Return the (x, y) coordinate for the center point of the cell that contains the specified text.  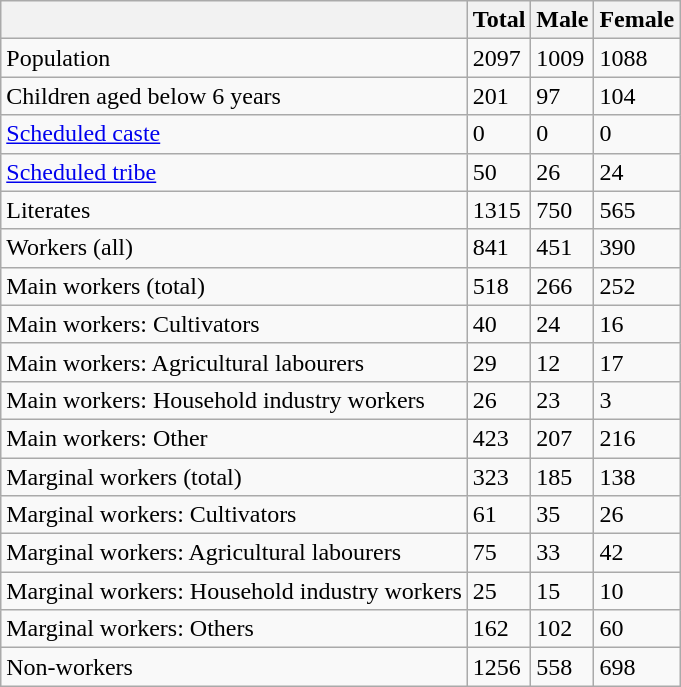
10 (637, 591)
558 (562, 667)
1009 (562, 58)
35 (562, 515)
323 (499, 477)
423 (499, 438)
Marginal workers: Household industry workers (234, 591)
138 (637, 477)
1088 (637, 58)
Workers (all) (234, 248)
698 (637, 667)
Female (637, 20)
252 (637, 286)
50 (499, 172)
216 (637, 438)
29 (499, 362)
Scheduled caste (234, 134)
Main workers: Other (234, 438)
Main workers: Household industry workers (234, 400)
451 (562, 248)
12 (562, 362)
60 (637, 629)
25 (499, 591)
Marginal workers: Agricultural labourers (234, 553)
104 (637, 96)
15 (562, 591)
Main workers: Agricultural labourers (234, 362)
Main workers: Cultivators (234, 324)
1256 (499, 667)
518 (499, 286)
Population (234, 58)
201 (499, 96)
Marginal workers: Cultivators (234, 515)
750 (562, 210)
3 (637, 400)
17 (637, 362)
Total (499, 20)
61 (499, 515)
33 (562, 553)
565 (637, 210)
97 (562, 96)
207 (562, 438)
Marginal workers: Others (234, 629)
40 (499, 324)
23 (562, 400)
Children aged below 6 years (234, 96)
Non-workers (234, 667)
Male (562, 20)
390 (637, 248)
Literates (234, 210)
Scheduled tribe (234, 172)
185 (562, 477)
162 (499, 629)
2097 (499, 58)
1315 (499, 210)
841 (499, 248)
Marginal workers (total) (234, 477)
75 (499, 553)
Main workers (total) (234, 286)
102 (562, 629)
16 (637, 324)
266 (562, 286)
42 (637, 553)
